Find where the given text appears and provide that cell's center as (x, y) coordinate. 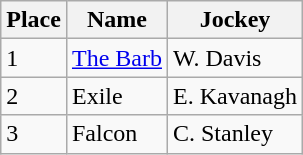
C. Stanley (234, 134)
Name (116, 20)
Falcon (116, 134)
Jockey (234, 20)
Place (34, 20)
E. Kavanagh (234, 96)
2 (34, 96)
The Barb (116, 58)
Exile (116, 96)
W. Davis (234, 58)
3 (34, 134)
1 (34, 58)
